Return [x, y] of the center of cell containing provided text 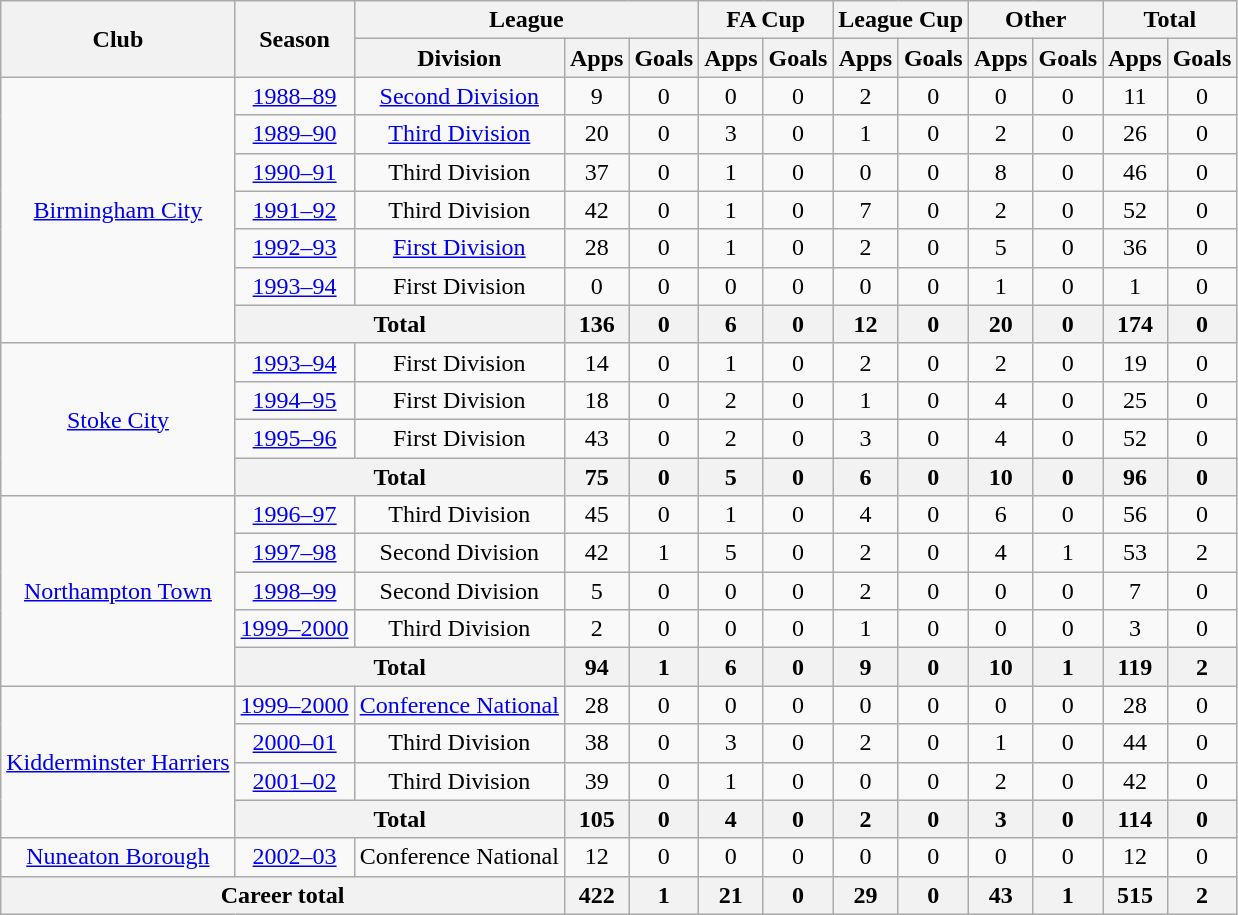
2000–01 [294, 743]
515 [1135, 895]
56 [1135, 515]
14 [596, 362]
1990–91 [294, 172]
114 [1135, 819]
119 [1135, 667]
1995–96 [294, 438]
2002–03 [294, 857]
37 [596, 172]
26 [1135, 134]
League Cup [901, 20]
8 [1001, 172]
11 [1135, 96]
Stoke City [118, 419]
Other [1036, 20]
1989–90 [294, 134]
38 [596, 743]
FA Cup [766, 20]
29 [866, 895]
25 [1135, 400]
36 [1135, 248]
2001–02 [294, 781]
League [526, 20]
96 [1135, 477]
18 [596, 400]
45 [596, 515]
1988–89 [294, 96]
136 [596, 324]
53 [1135, 553]
Birmingham City [118, 210]
21 [731, 895]
94 [596, 667]
Division [459, 58]
Club [118, 39]
44 [1135, 743]
1996–97 [294, 515]
174 [1135, 324]
39 [596, 781]
1997–98 [294, 553]
Nuneaton Borough [118, 857]
105 [596, 819]
46 [1135, 172]
1992–93 [294, 248]
75 [596, 477]
Northampton Town [118, 591]
1991–92 [294, 210]
Season [294, 39]
19 [1135, 362]
Kidderminster Harriers [118, 762]
1994–95 [294, 400]
Career total [283, 895]
1998–99 [294, 591]
422 [596, 895]
